Identify which cell holds the provided text, then report its [x, y] central coordinate. 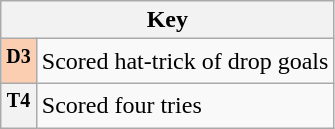
D3 [19, 62]
Key [168, 20]
Scored hat-trick of drop goals [185, 62]
T4 [19, 106]
Scored four tries [185, 106]
